Extract the (X, Y) coordinate from the center of the cell holding the provided text.  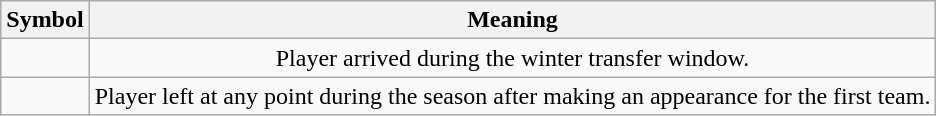
Player left at any point during the season after making an appearance for the first team. (512, 96)
Player arrived during the winter transfer window. (512, 58)
Symbol (45, 20)
Meaning (512, 20)
